Detect which cell encompasses the target text, then output its (x, y) center coordinate. 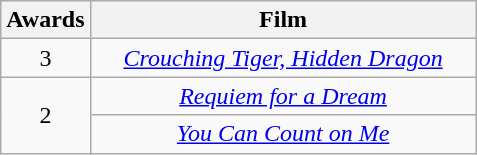
Requiem for a Dream (283, 96)
2 (46, 115)
3 (46, 58)
You Can Count on Me (283, 134)
Film (283, 20)
Crouching Tiger, Hidden Dragon (283, 58)
Awards (46, 20)
